Pinpoint the cell where the given text exists, returning its (X, Y) midpoint coordinate. 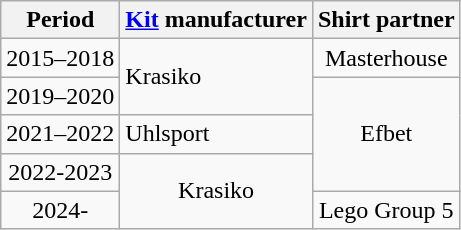
2024- (60, 210)
2021–2022 (60, 134)
Efbet (386, 134)
Masterhouse (386, 58)
Kit manufacturer (216, 20)
Lego Group 5 (386, 210)
2015–2018 (60, 58)
Shirt partner (386, 20)
2022-2023 (60, 172)
Uhlsport (216, 134)
Period (60, 20)
2019–2020 (60, 96)
